For the text-containing cell, return its midpoint in [x, y] coordinate format. 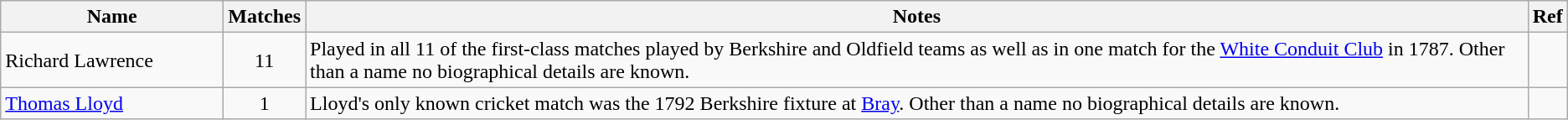
Lloyd's only known cricket match was the 1792 Berkshire fixture at Bray. Other than a name no biographical details are known. [917, 103]
Notes [917, 17]
11 [265, 60]
Name [112, 17]
Thomas Lloyd [112, 103]
Matches [265, 17]
1 [265, 103]
Ref [1548, 17]
Richard Lawrence [112, 60]
